Find where the given text appears and provide that cell's center as (X, Y) coordinate. 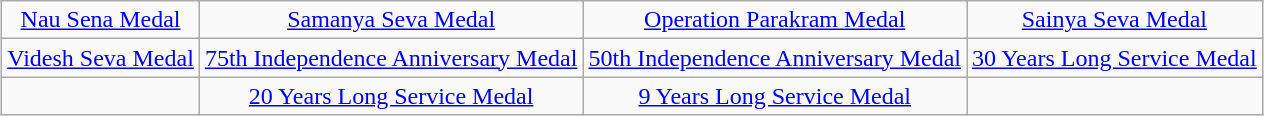
9 Years Long Service Medal (775, 96)
Operation Parakram Medal (775, 20)
Videsh Seva Medal (101, 58)
30 Years Long Service Medal (1115, 58)
50th Independence Anniversary Medal (775, 58)
Sainya Seva Medal (1115, 20)
75th Independence Anniversary Medal (391, 58)
Nau Sena Medal (101, 20)
Samanya Seva Medal (391, 20)
20 Years Long Service Medal (391, 96)
